Search for the cell housing the specified text and yield its (x, y) center coordinate. 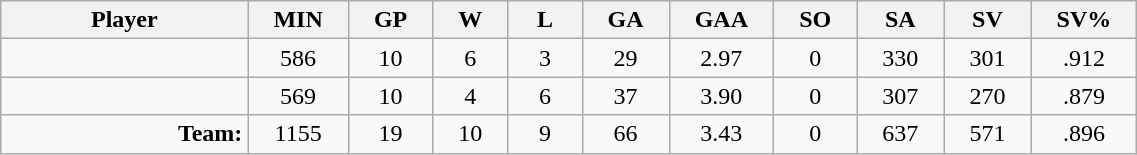
W (470, 20)
2.97 (721, 58)
330 (900, 58)
3.90 (721, 96)
301 (988, 58)
Player (124, 20)
Team: (124, 134)
.896 (1084, 134)
66 (626, 134)
L (545, 20)
569 (298, 96)
571 (988, 134)
270 (988, 96)
19 (390, 134)
.912 (1084, 58)
GAA (721, 20)
3 (545, 58)
SV (988, 20)
307 (900, 96)
3.43 (721, 134)
1155 (298, 134)
586 (298, 58)
GP (390, 20)
.879 (1084, 96)
SV% (1084, 20)
4 (470, 96)
SO (816, 20)
MIN (298, 20)
SA (900, 20)
9 (545, 134)
29 (626, 58)
637 (900, 134)
37 (626, 96)
GA (626, 20)
